Identify which cell holds the provided text, then report its [X, Y] central coordinate. 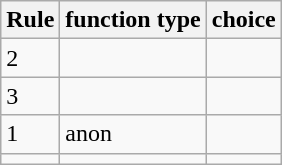
2 [30, 58]
choice [244, 20]
1 [30, 134]
Rule [30, 20]
3 [30, 96]
anon [133, 134]
function type [133, 20]
